Scan for the cell matching the given text and deliver its (X, Y) coordinate at center. 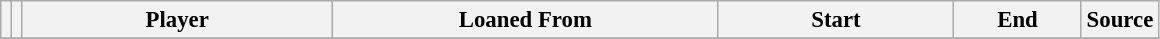
End (1018, 20)
Source (1120, 20)
Loaned From (526, 20)
Player (178, 20)
Start (836, 20)
